Locate the cell with the specified text and output its (x, y) center coordinate. 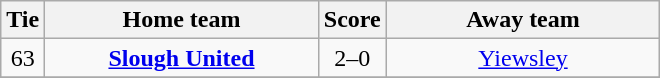
Slough United (182, 58)
Score (352, 20)
2–0 (352, 58)
Yiewsley (523, 58)
Tie (23, 20)
Home team (182, 20)
Away team (523, 20)
63 (23, 58)
